Pinpoint the cell where the given text exists, returning its [X, Y] midpoint coordinate. 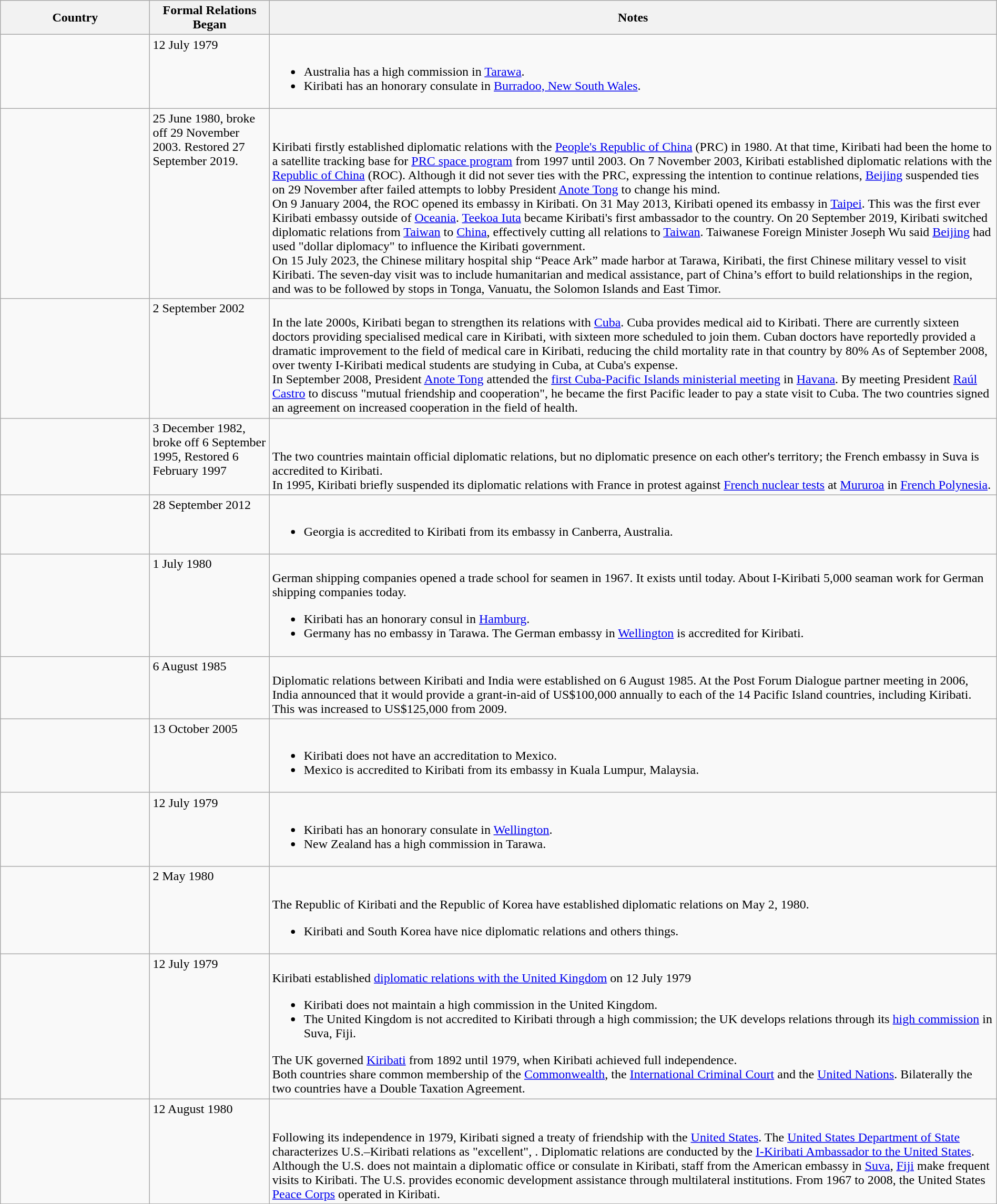
Formal Relations Began [209, 18]
2 May 1980 [209, 910]
25 June 1980, broke off 29 November 2003. Restored 27 September 2019. [209, 203]
3 December 1982, broke off 6 September 1995, Restored 6 February 1997 [209, 456]
28 September 2012 [209, 525]
2 September 2002 [209, 359]
12 August 1980 [209, 1151]
1 July 1980 [209, 605]
Notes [633, 18]
Kiribati does not have an accreditation to Mexico.Mexico is accredited to Kiribati from its embassy in Kuala Lumpur, Malaysia. [633, 756]
Kiribati has an honorary consulate in Wellington.New Zealand has a high commission in Tarawa. [633, 829]
Australia has a high commission in Tarawa.Kiribati has an honorary consulate in Burradoo, New South Wales. [633, 72]
13 October 2005 [209, 756]
6 August 1985 [209, 688]
Country [75, 18]
Georgia is accredited to Kiribati from its embassy in Canberra, Australia. [633, 525]
